Locate the cell with the specified text and output its [x, y] center coordinate. 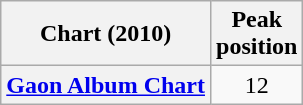
Gaon Album Chart [106, 85]
12 [257, 85]
Chart (2010) [106, 34]
Peakposition [257, 34]
